Return [x, y] of the center of cell containing provided text 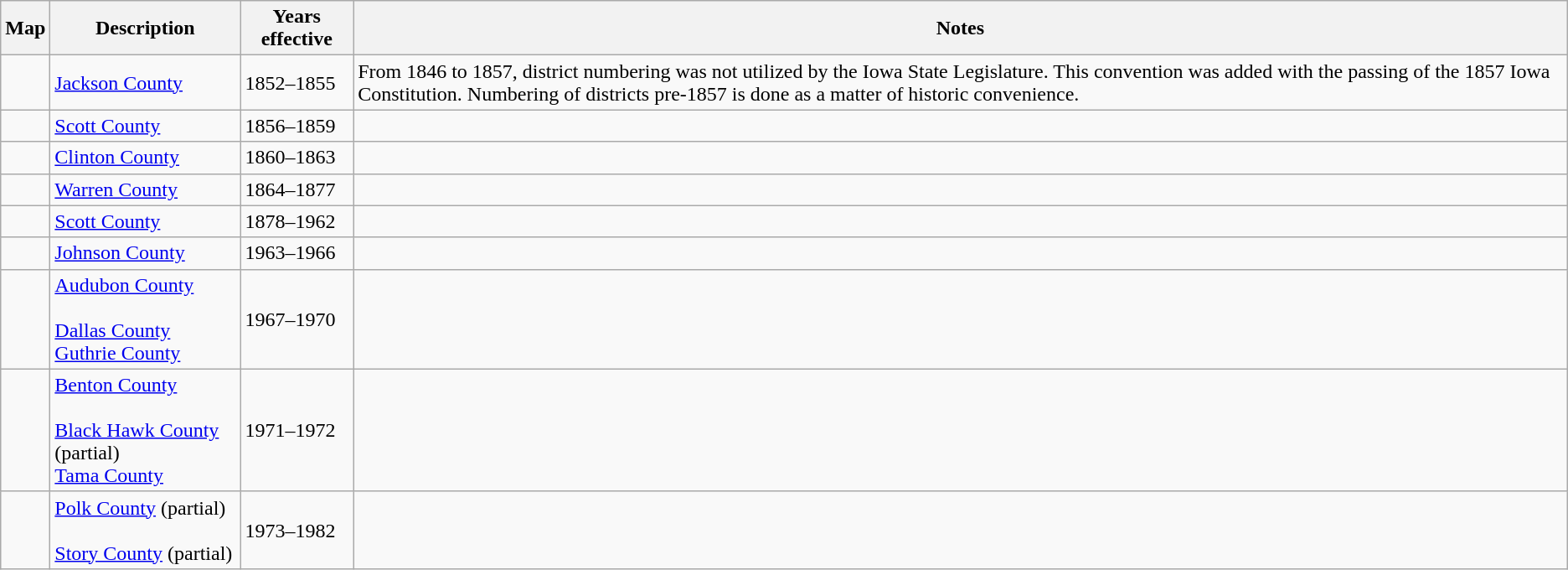
1860–1863 [297, 158]
Warren County [146, 189]
Benton CountyBlack Hawk County (partial) Tama County [146, 430]
Years effective [297, 28]
1973–1982 [297, 530]
1963–1966 [297, 253]
Notes [961, 28]
1971–1972 [297, 430]
Audubon CountyDallas County Guthrie County [146, 319]
Description [146, 28]
1856–1859 [297, 126]
1852–1855 [297, 82]
1878–1962 [297, 221]
Clinton County [146, 158]
Jackson County [146, 82]
1967–1970 [297, 319]
Johnson County [146, 253]
Map [25, 28]
1864–1877 [297, 189]
Polk County (partial)Story County (partial) [146, 530]
